Find where the given text appears and provide that cell's center as (x, y) coordinate. 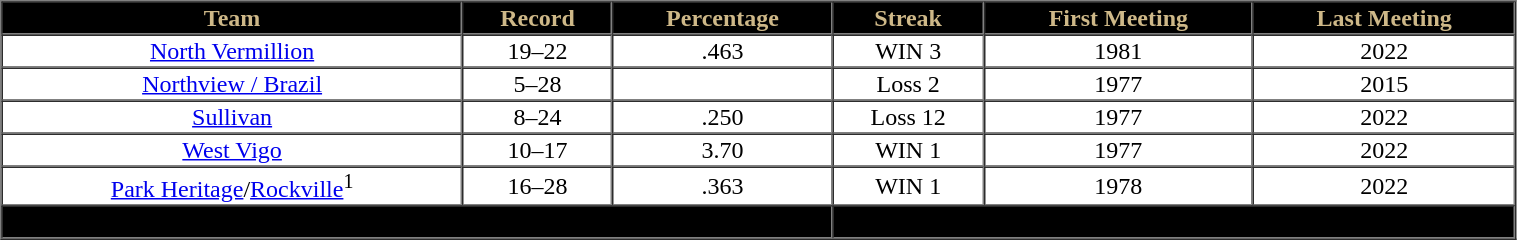
3.70 (722, 150)
First Meeting (1119, 18)
Loss 2 (908, 84)
Loss 12 (908, 116)
.250 (722, 116)
Park Heritage/Rockville1 (232, 186)
WIN 3 (908, 50)
North Vermillion (232, 50)
8–24 (538, 116)
10–17 (538, 150)
5–28 (538, 84)
Northview / Brazil (232, 84)
16–28 (538, 186)
Percentage (722, 18)
2015 (1384, 84)
.463 (722, 50)
1981 (1119, 50)
Streak (908, 18)
Sullivan (232, 116)
19–22 (538, 50)
.363 (722, 186)
Last Meeting (1384, 18)
1978 (1119, 186)
Team (232, 18)
Overall Record (418, 222)
West Vigo (232, 150)
58–119 (1174, 222)
Record (538, 18)
